Determine the (x, y) coordinate at the center of the cell enclosing the given text.  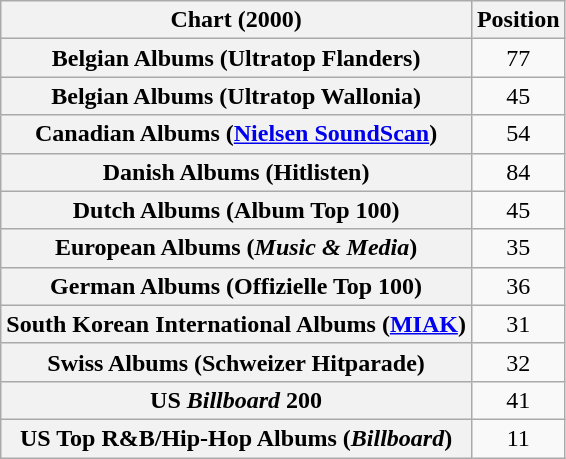
Position (518, 20)
South Korean International Albums (MIAK) (236, 324)
Swiss Albums (Schweizer Hitparade) (236, 362)
US Top R&B/Hip-Hop Albums (Billboard) (236, 438)
32 (518, 362)
Chart (2000) (236, 20)
84 (518, 172)
Belgian Albums (Ultratop Flanders) (236, 58)
German Albums (Offizielle Top 100) (236, 286)
Danish Albums (Hitlisten) (236, 172)
Belgian Albums (Ultratop Wallonia) (236, 96)
Canadian Albums (Nielsen SoundScan) (236, 134)
54 (518, 134)
36 (518, 286)
35 (518, 248)
Dutch Albums (Album Top 100) (236, 210)
41 (518, 400)
US Billboard 200 (236, 400)
11 (518, 438)
77 (518, 58)
European Albums (Music & Media) (236, 248)
31 (518, 324)
